Output the (x, y) coordinate of the center of the cell containing the given text.  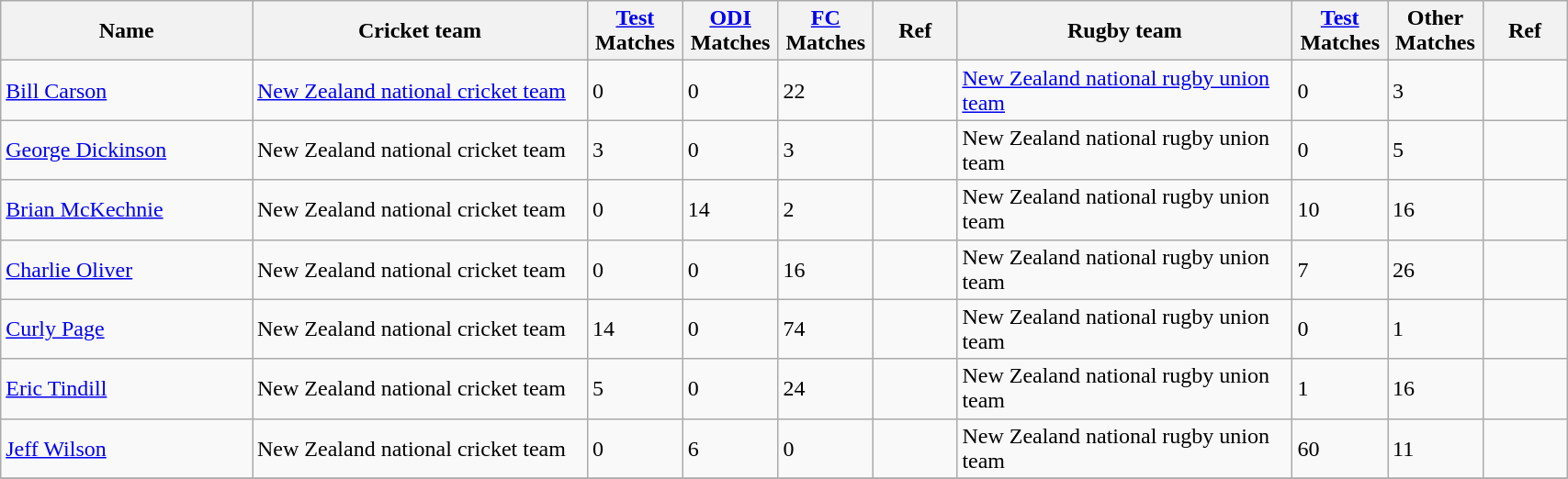
Name (127, 31)
7 (1340, 270)
Charlie Oliver (127, 270)
Cricket team (419, 31)
FCMatches (826, 31)
Curly Page (127, 329)
22 (826, 90)
Rugby team (1124, 31)
2 (826, 209)
11 (1436, 448)
Jeff Wilson (127, 448)
26 (1436, 270)
74 (826, 329)
60 (1340, 448)
OtherMatches (1436, 31)
24 (826, 389)
ODIMatches (730, 31)
Bill Carson (127, 90)
Eric Tindill (127, 389)
10 (1340, 209)
Brian McKechnie (127, 209)
6 (730, 448)
George Dickinson (127, 150)
